Find where the given text appears and provide that cell's center as (X, Y) coordinate. 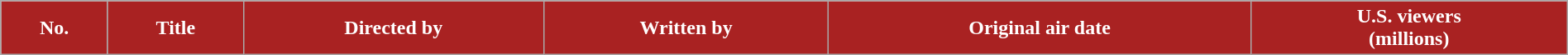
Directed by (394, 28)
Written by (686, 28)
Original air date (1040, 28)
No. (55, 28)
U.S. viewers(millions) (1409, 28)
Title (175, 28)
